Extract the (X, Y) coordinate from the center of the cell holding the provided text.  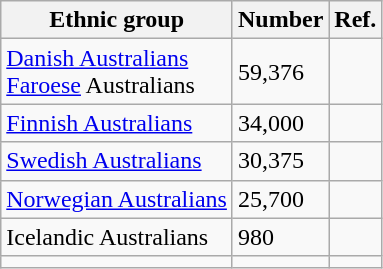
Icelandic Australians (117, 237)
Norwegian Australians (117, 199)
Ethnic group (117, 20)
Ref. (356, 20)
25,700 (280, 199)
34,000 (280, 123)
980 (280, 237)
Danish Australians Faroese Australians (117, 72)
30,375 (280, 161)
Swedish Australians (117, 161)
Finnish Australians (117, 123)
59,376 (280, 72)
Number (280, 20)
